Locate the cell with the specified text and output its [X, Y] center coordinate. 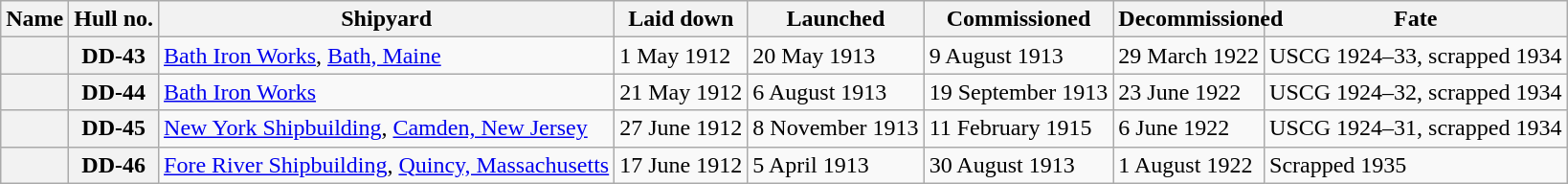
6 August 1913 [836, 92]
DD-45 [114, 128]
DD-43 [114, 56]
Scrapped 1935 [1416, 165]
8 November 1913 [836, 128]
21 May 1912 [682, 92]
29 March 1922 [1189, 56]
1 August 1922 [1189, 165]
USCG 1924–31, scrapped 1934 [1416, 128]
Bath Iron Works, Bath, Maine [387, 56]
USCG 1924–33, scrapped 1934 [1416, 56]
Hull no. [114, 19]
USCG 1924–32, scrapped 1934 [1416, 92]
Shipyard [387, 19]
9 August 1913 [1019, 56]
Bath Iron Works [387, 92]
11 February 1915 [1019, 128]
6 June 1922 [1189, 128]
5 April 1913 [836, 165]
Launched [836, 19]
20 May 1913 [836, 56]
DD-46 [114, 165]
Laid down [682, 19]
23 June 1922 [1189, 92]
Fore River Shipbuilding, Quincy, Massachusetts [387, 165]
17 June 1912 [682, 165]
DD-44 [114, 92]
30 August 1913 [1019, 165]
19 September 1913 [1019, 92]
New York Shipbuilding, Camden, New Jersey [387, 128]
Decommissioned [1189, 19]
Name [34, 19]
1 May 1912 [682, 56]
Fate [1416, 19]
Commissioned [1019, 19]
27 June 1912 [682, 128]
